Return the [x, y] coordinate for the center point of the cell that contains the specified text.  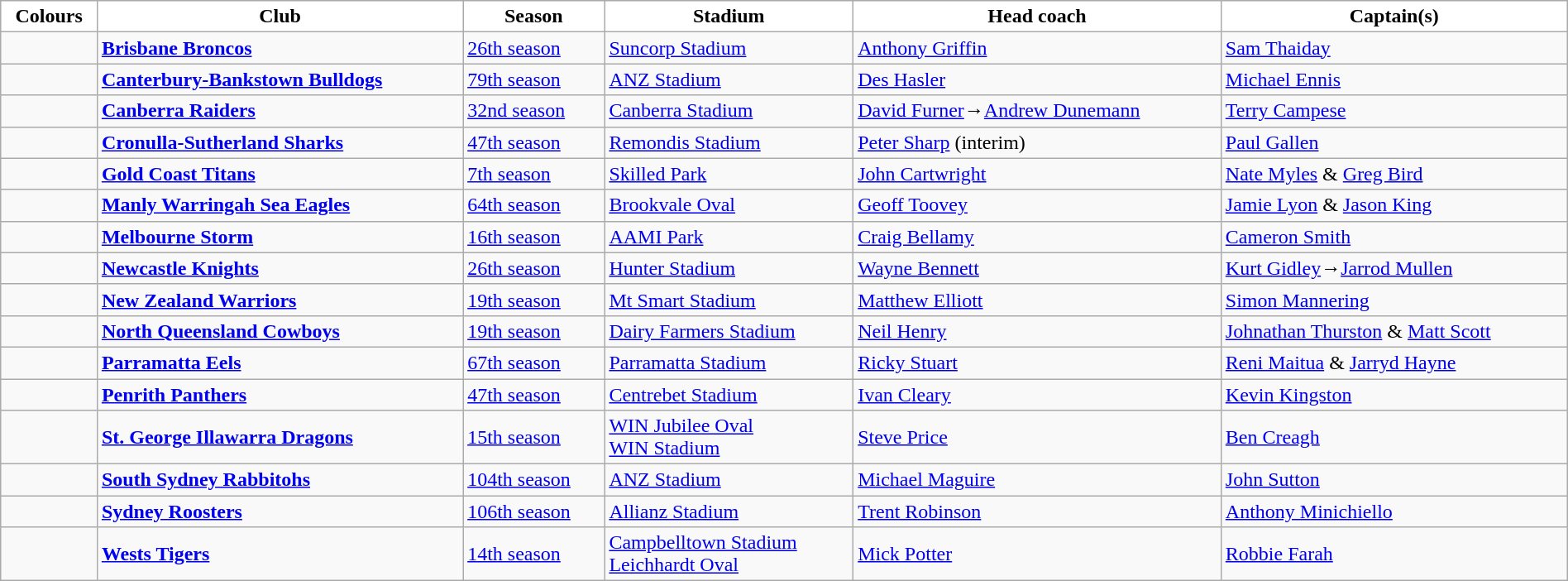
Geoff Toovey [1037, 205]
67th season [534, 363]
Wests Tigers [280, 555]
Parramatta Eels [280, 363]
Season [534, 17]
North Queensland Cowboys [280, 331]
Des Hasler [1037, 79]
Nate Myles & Greg Bird [1394, 174]
Remondis Stadium [729, 142]
Suncorp Stadium [729, 48]
Stadium [729, 17]
Ricky Stuart [1037, 363]
Brookvale Oval [729, 205]
Centrebet Stadium [729, 395]
Penrith Panthers [280, 395]
Craig Bellamy [1037, 237]
Mick Potter [1037, 555]
16th season [534, 237]
Paul Gallen [1394, 142]
Sam Thaiday [1394, 48]
David Furner→Andrew Dunemann [1037, 111]
Steve Price [1037, 437]
Johnathan Thurston & Matt Scott [1394, 331]
Kevin Kingston [1394, 395]
John Sutton [1394, 480]
Michael Maguire [1037, 480]
64th season [534, 205]
AAMI Park [729, 237]
Terry Campese [1394, 111]
Skilled Park [729, 174]
Mt Smart Stadium [729, 300]
Ivan Cleary [1037, 395]
Club [280, 17]
Anthony Minichiello [1394, 511]
Matthew Elliott [1037, 300]
Cameron Smith [1394, 237]
Dairy Farmers Stadium [729, 331]
John Cartwright [1037, 174]
32nd season [534, 111]
104th season [534, 480]
Kurt Gidley→Jarrod Mullen [1394, 268]
South Sydney Rabbitohs [280, 480]
Newcastle Knights [280, 268]
Head coach [1037, 17]
Canberra Raiders [280, 111]
14th season [534, 555]
Gold Coast Titans [280, 174]
79th season [534, 79]
Simon Mannering [1394, 300]
Captain(s) [1394, 17]
Canberra Stadium [729, 111]
St. George Illawarra Dragons [280, 437]
Wayne Bennett [1037, 268]
Trent Robinson [1037, 511]
Parramatta Stadium [729, 363]
WIN Jubilee OvalWIN Stadium [729, 437]
Cronulla-Sutherland Sharks [280, 142]
Ben Creagh [1394, 437]
Michael Ennis [1394, 79]
New Zealand Warriors [280, 300]
15th season [534, 437]
Campbelltown StadiumLeichhardt Oval [729, 555]
Allianz Stadium [729, 511]
Manly Warringah Sea Eagles [280, 205]
Reni Maitua & Jarryd Hayne [1394, 363]
Hunter Stadium [729, 268]
Peter Sharp (interim) [1037, 142]
106th season [534, 511]
7th season [534, 174]
Colours [50, 17]
Robbie Farah [1394, 555]
Canterbury-Bankstown Bulldogs [280, 79]
Neil Henry [1037, 331]
Melbourne Storm [280, 237]
Sydney Roosters [280, 511]
Anthony Griffin [1037, 48]
Jamie Lyon & Jason King [1394, 205]
Brisbane Broncos [280, 48]
